Capture the cell that displays the provided text and extract its [X, Y] central coordinate. 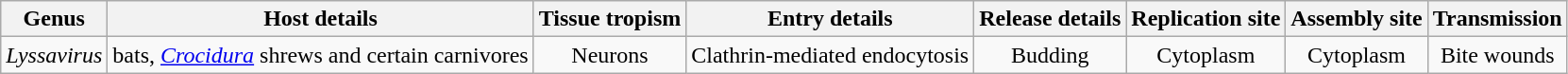
Genus [55, 19]
Assembly site [1357, 19]
Replication site [1206, 19]
Entry details [831, 19]
Bite wounds [1497, 55]
Release details [1050, 19]
bats, Crocidura shrews and certain carnivores [321, 55]
Neurons [610, 55]
Clathrin-mediated endocytosis [831, 55]
Tissue tropism [610, 19]
Host details [321, 19]
Transmission [1497, 19]
Budding [1050, 55]
Lyssavirus [55, 55]
